Return [X, Y] of the center of cell containing provided text 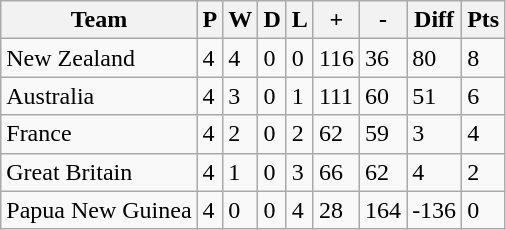
Diff [434, 20]
L [300, 20]
66 [336, 172]
28 [336, 210]
P [210, 20]
France [99, 134]
80 [434, 58]
W [240, 20]
Australia [99, 96]
-136 [434, 210]
111 [336, 96]
Pts [484, 20]
8 [484, 58]
Great Britain [99, 172]
51 [434, 96]
+ [336, 20]
6 [484, 96]
36 [384, 58]
Papua New Guinea [99, 210]
Team [99, 20]
New Zealand [99, 58]
- [384, 20]
116 [336, 58]
60 [384, 96]
59 [384, 134]
D [272, 20]
164 [384, 210]
